From the cell containing the given text, extract its center point as [X, Y] coordinate. 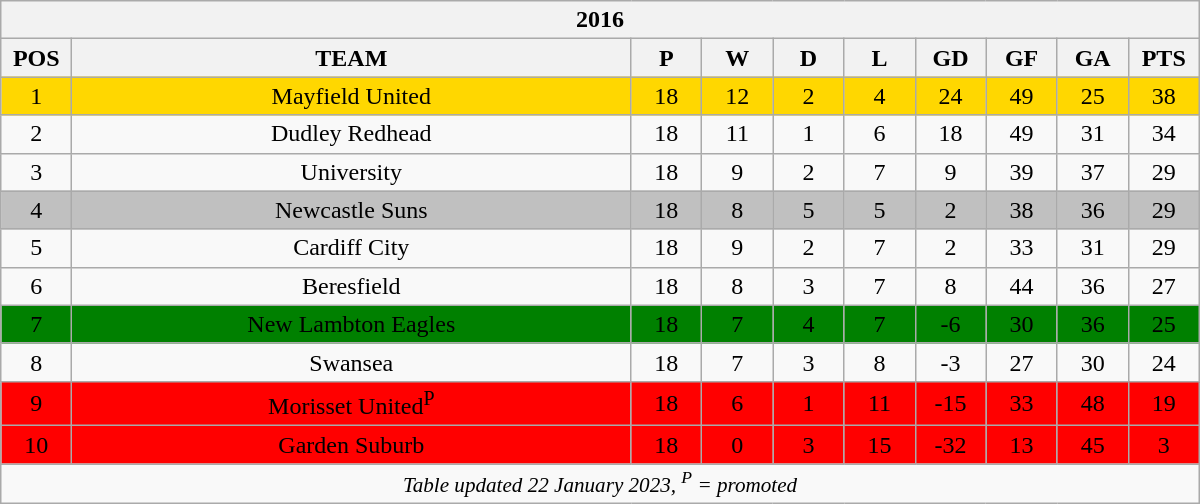
10 [36, 445]
37 [1092, 172]
D [808, 58]
Mayfield United [352, 96]
12 [738, 96]
PTS [1164, 58]
-15 [950, 404]
GF [1022, 58]
Beresfield [352, 286]
34 [1164, 134]
45 [1092, 445]
TEAM [352, 58]
2016 [600, 20]
Garden Suburb [352, 445]
0 [738, 445]
Table updated 22 January 2023, P = promoted [600, 484]
44 [1022, 286]
P [666, 58]
-32 [950, 445]
Dudley Redhead [352, 134]
15 [880, 445]
Newcastle Suns [352, 210]
L [880, 58]
-6 [950, 324]
GD [950, 58]
48 [1092, 404]
Cardiff City [352, 248]
New Lambton Eagles [352, 324]
39 [1022, 172]
19 [1164, 404]
GA [1092, 58]
W [738, 58]
-3 [950, 362]
13 [1022, 445]
Swansea [352, 362]
University [352, 172]
POS [36, 58]
Morisset UnitedP [352, 404]
